Detect which cell encompasses the target text, then output its [X, Y] center coordinate. 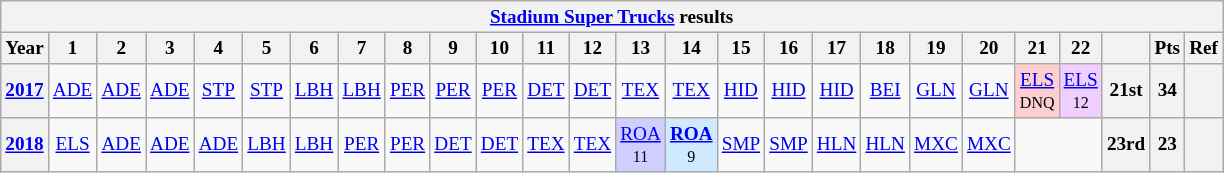
15 [741, 48]
21 [1037, 48]
34 [1168, 91]
23 [1168, 145]
ELSDNQ [1037, 91]
20 [988, 48]
9 [453, 48]
3 [170, 48]
BEI [886, 91]
1 [72, 48]
17 [836, 48]
Stadium Super Trucks results [612, 17]
ROA11 [641, 145]
Ref [1204, 48]
6 [314, 48]
ROA9 [691, 145]
4 [218, 48]
14 [691, 48]
5 [267, 48]
13 [641, 48]
16 [789, 48]
12 [592, 48]
11 [546, 48]
Pts [1168, 48]
22 [1080, 48]
ELS12 [1080, 91]
7 [362, 48]
2017 [25, 91]
2 [122, 48]
21st [1126, 91]
ELS [72, 145]
10 [499, 48]
2018 [25, 145]
19 [936, 48]
Year [25, 48]
18 [886, 48]
23rd [1126, 145]
8 [407, 48]
